Identify which cell holds the provided text, then report its [x, y] central coordinate. 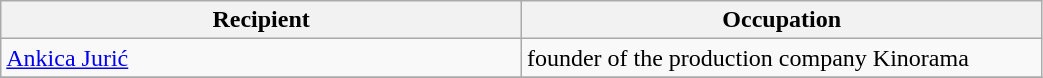
Ankica Jurić [262, 58]
founder of the production company Kinorama [782, 58]
Recipient [262, 20]
Occupation [782, 20]
